Capture the cell that displays the provided text and extract its [x, y] central coordinate. 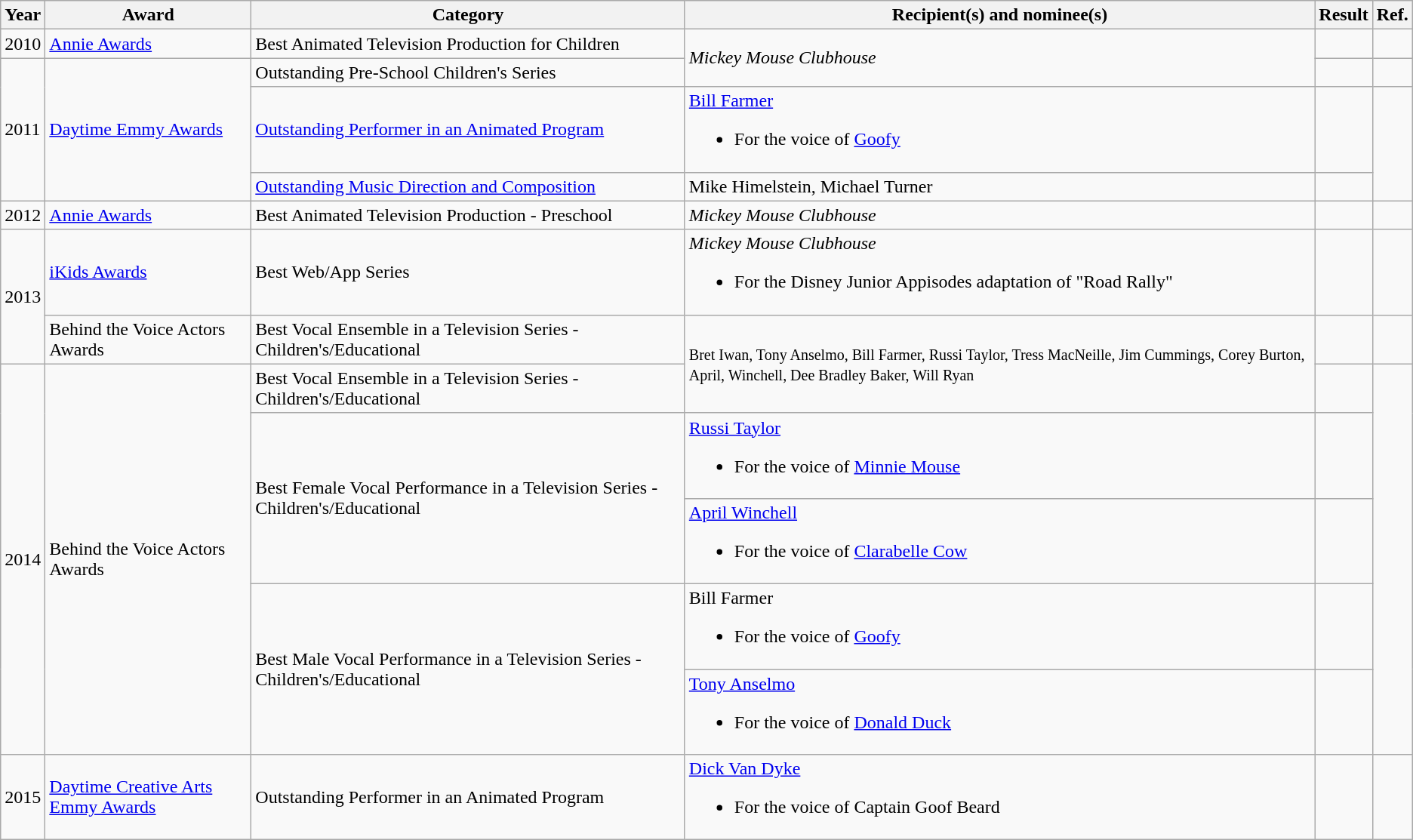
Award [148, 15]
Dick Van DykeFor the voice of Captain Goof Beard [999, 797]
Category [468, 15]
Tony AnselmoFor the voice of Donald Duck [999, 711]
2012 [23, 215]
Daytime Creative Arts Emmy Awards [148, 797]
Best Web/App Series [468, 272]
Recipient(s) and nominee(s) [999, 15]
Outstanding Pre-School Children's Series [468, 72]
Ref. [1392, 15]
Daytime Emmy Awards [148, 130]
Best Male Vocal Performance in a Television Series - Children's/Educational [468, 669]
Best Animated Television Production - Preschool [468, 215]
Best Animated Television Production for Children [468, 44]
Russi TaylorFor the voice of Minnie Mouse [999, 456]
2014 [23, 558]
2015 [23, 797]
Mike Himelstein, Michael Turner [999, 186]
2013 [23, 297]
Year [23, 15]
Best Female Vocal Performance in a Television Series - Children's/Educational [468, 498]
Result [1344, 15]
iKids Awards [148, 272]
Bret Iwan, Tony Anselmo, Bill Farmer, Russi Taylor, Tress MacNeille, Jim Cummings, Corey Burton, April, Winchell, Dee Bradley Baker, Will Ryan [999, 364]
2010 [23, 44]
2011 [23, 130]
Outstanding Music Direction and Composition [468, 186]
Mickey Mouse ClubhouseFor the Disney Junior Appisodes adaptation of "Road Rally" [999, 272]
April WinchellFor the voice of Clarabelle Cow [999, 540]
